Output the (X, Y) coordinate of the center of the cell containing the given text.  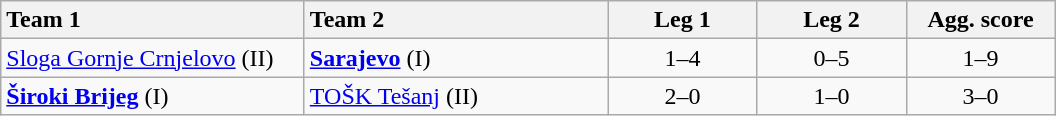
Sloga Gornje Crnjelovo (II) (153, 58)
Team 1 (153, 20)
Široki Brijeg (I) (153, 96)
1–0 (832, 96)
Team 2 (456, 20)
Agg. score (980, 20)
Leg 1 (682, 20)
0–5 (832, 58)
Leg 2 (832, 20)
Sarajevo (I) (456, 58)
1–4 (682, 58)
2–0 (682, 96)
TOŠK Tešanj (II) (456, 96)
3–0 (980, 96)
1–9 (980, 58)
